Locate the cell with the specified text and output its [x, y] center coordinate. 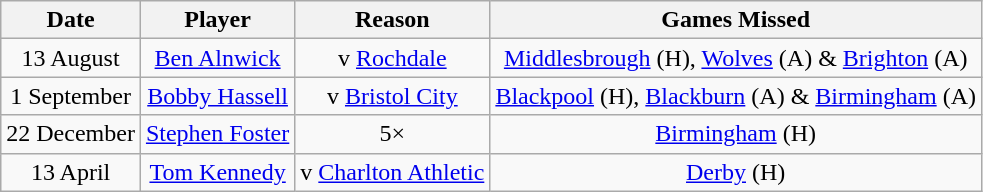
13 August [71, 58]
Blackpool (H), Blackburn (A) & Birmingham (A) [736, 96]
Ben Alnwick [217, 58]
Stephen Foster [217, 134]
v Bristol City [392, 96]
22 December [71, 134]
Derby (H) [736, 172]
Date [71, 20]
1 September [71, 96]
Reason [392, 20]
5× [392, 134]
Middlesbrough (H), Wolves (A) & Brighton (A) [736, 58]
13 April [71, 172]
Games Missed [736, 20]
Player [217, 20]
Bobby Hassell [217, 96]
v Rochdale [392, 58]
v Charlton Athletic [392, 172]
Tom Kennedy [217, 172]
Birmingham (H) [736, 134]
